Pinpoint the cell where the given text exists, returning its (x, y) midpoint coordinate. 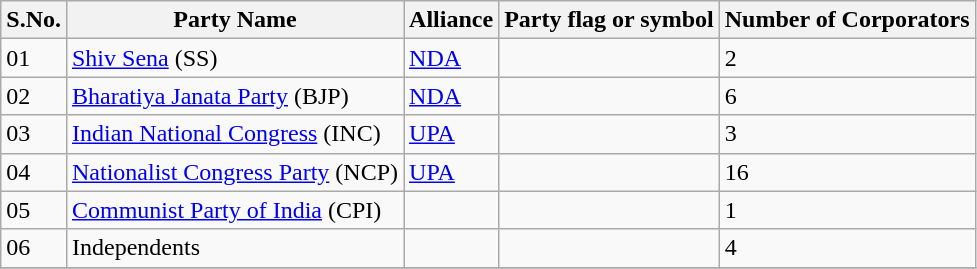
Party Name (234, 20)
Party flag or symbol (610, 20)
3 (847, 134)
S.No. (34, 20)
02 (34, 96)
Alliance (452, 20)
Number of Corporators (847, 20)
Indian National Congress (INC) (234, 134)
01 (34, 58)
Communist Party of India (CPI) (234, 210)
4 (847, 248)
Independents (234, 248)
2 (847, 58)
1 (847, 210)
06 (34, 248)
6 (847, 96)
Nationalist Congress Party (NCP) (234, 172)
Shiv Sena (SS) (234, 58)
05 (34, 210)
04 (34, 172)
16 (847, 172)
03 (34, 134)
Bharatiya Janata Party (BJP) (234, 96)
